Identify which cell holds the provided text, then report its [x, y] central coordinate. 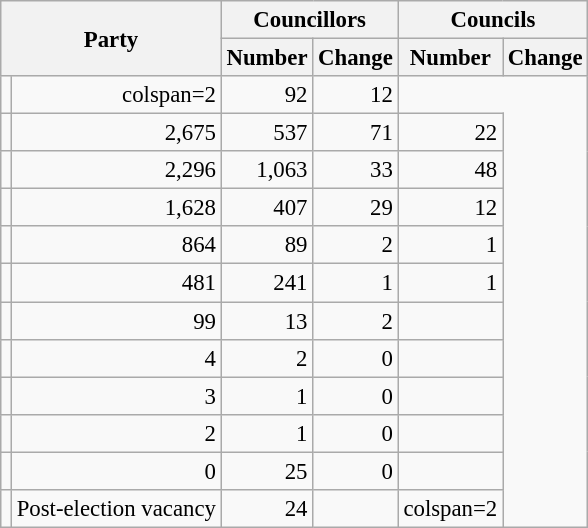
29 [356, 208]
Councils [493, 20]
33 [356, 170]
13 [267, 321]
25 [267, 471]
24 [267, 509]
48 [450, 170]
3 [116, 396]
92 [267, 95]
1,628 [116, 208]
537 [267, 133]
22 [450, 133]
2,675 [116, 133]
99 [116, 321]
71 [356, 133]
4 [116, 358]
1,063 [267, 170]
864 [116, 245]
481 [116, 283]
Councillors [310, 20]
Post-election vacancy [116, 509]
Party [111, 38]
407 [267, 208]
89 [267, 245]
241 [267, 283]
2,296 [116, 170]
